Extract the (X, Y) coordinate from the center of the cell holding the provided text.  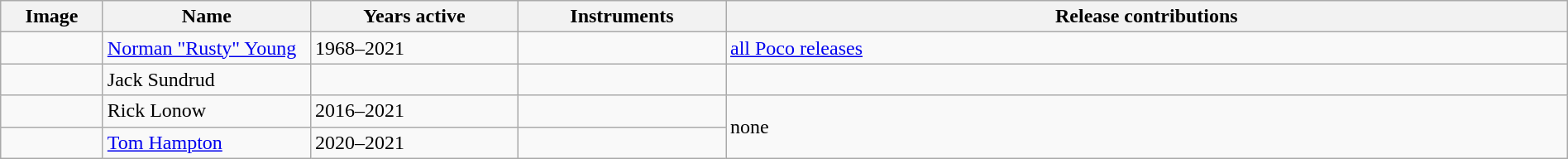
Instruments (622, 17)
Release contributions (1147, 17)
Tom Hampton (207, 142)
Image (52, 17)
Jack Sundrud (207, 79)
Name (207, 17)
Norman "Rusty" Young (207, 48)
2020–2021 (414, 142)
2016–2021 (414, 111)
Rick Lonow (207, 111)
all Poco releases (1147, 48)
none (1147, 127)
Years active (414, 17)
1968–2021 (414, 48)
